Return (X, Y) of the center of cell containing provided text 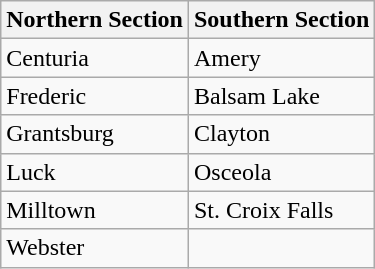
Amery (281, 58)
Centuria (95, 58)
Grantsburg (95, 134)
Balsam Lake (281, 96)
Frederic (95, 96)
Northern Section (95, 20)
St. Croix Falls (281, 210)
Southern Section (281, 20)
Osceola (281, 172)
Webster (95, 248)
Milltown (95, 210)
Luck (95, 172)
Clayton (281, 134)
